From the cell containing the given text, extract its center point as [x, y] coordinate. 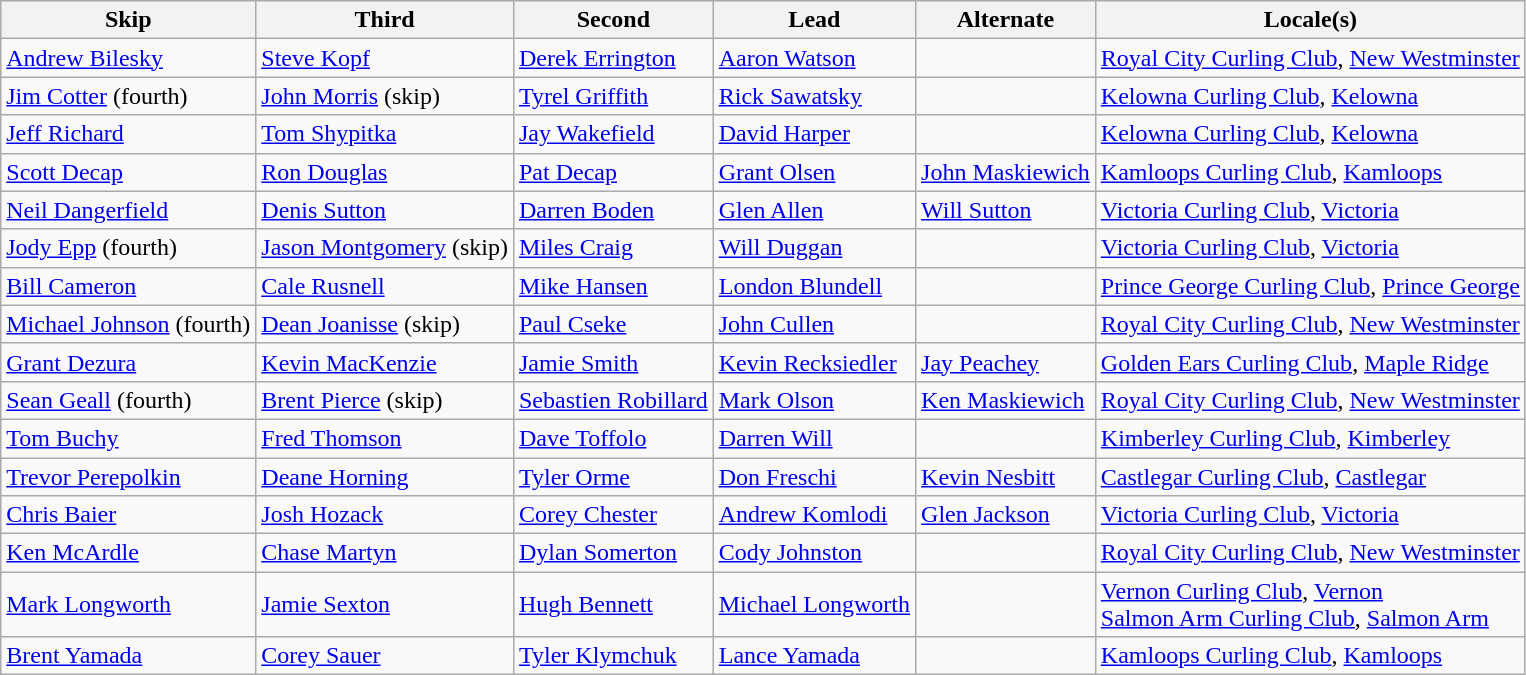
Aaron Watson [814, 58]
Glen Jackson [1006, 515]
Chase Martyn [385, 553]
Prince George Curling Club, Prince George [1310, 286]
Andrew Komlodi [814, 515]
Rick Sawatsky [814, 96]
Neil Dangerfield [128, 210]
Josh Hozack [385, 515]
John Morris (skip) [385, 96]
Denis Sutton [385, 210]
Hugh Bennett [613, 604]
Will Duggan [814, 248]
Scott Decap [128, 172]
Second [613, 20]
Kevin MacKenzie [385, 362]
Lance Yamada [814, 656]
Ron Douglas [385, 172]
Jody Epp (fourth) [128, 248]
Brent Yamada [128, 656]
Bill Cameron [128, 286]
David Harper [814, 134]
London Blundell [814, 286]
Dylan Somerton [613, 553]
Deane Horning [385, 477]
Jamie Sexton [385, 604]
Will Sutton [1006, 210]
Jay Wakefield [613, 134]
Dean Joanisse (skip) [385, 324]
Jamie Smith [613, 362]
Jim Cotter (fourth) [128, 96]
Grant Olsen [814, 172]
Kevin Nesbitt [1006, 477]
Tyler Klymchuk [613, 656]
Mark Longworth [128, 604]
John Maskiewich [1006, 172]
Dave Toffolo [613, 438]
Cale Rusnell [385, 286]
Don Freschi [814, 477]
Darren Boden [613, 210]
Tyrel Griffith [613, 96]
Alternate [1006, 20]
Tyler Orme [613, 477]
Third [385, 20]
Jay Peachey [1006, 362]
Michael Longworth [814, 604]
Pat Decap [613, 172]
Brent Pierce (skip) [385, 400]
Miles Craig [613, 248]
Corey Chester [613, 515]
John Cullen [814, 324]
Kimberley Curling Club, Kimberley [1310, 438]
Ken Maskiewich [1006, 400]
Chris Baier [128, 515]
Jason Montgomery (skip) [385, 248]
Sebastien Robillard [613, 400]
Skip [128, 20]
Ken McArdle [128, 553]
Michael Johnson (fourth) [128, 324]
Golden Ears Curling Club, Maple Ridge [1310, 362]
Castlegar Curling Club, Castlegar [1310, 477]
Paul Cseke [613, 324]
Andrew Bilesky [128, 58]
Kevin Recksiedler [814, 362]
Locale(s) [1310, 20]
Mike Hansen [613, 286]
Mark Olson [814, 400]
Derek Errington [613, 58]
Tom Buchy [128, 438]
Lead [814, 20]
Cody Johnston [814, 553]
Steve Kopf [385, 58]
Fred Thomson [385, 438]
Darren Will [814, 438]
Grant Dezura [128, 362]
Corey Sauer [385, 656]
Sean Geall (fourth) [128, 400]
Vernon Curling Club, Vernon Salmon Arm Curling Club, Salmon Arm [1310, 604]
Glen Allen [814, 210]
Trevor Perepolkin [128, 477]
Tom Shypitka [385, 134]
Jeff Richard [128, 134]
